Locate the cell with the specified text and output its [X, Y] center coordinate. 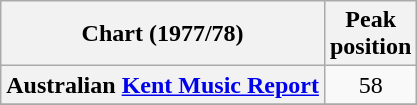
Peakposition [370, 34]
Australian Kent Music Report [163, 85]
Chart (1977/78) [163, 34]
58 [370, 85]
